Scan for the cell matching the given text and deliver its (x, y) coordinate at center. 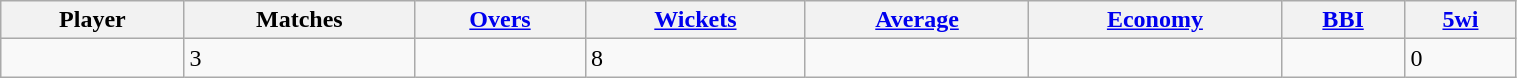
Player (92, 20)
Economy (1156, 20)
BBI (1343, 20)
3 (300, 58)
Matches (300, 20)
0 (1460, 58)
Overs (500, 20)
Average (916, 20)
8 (695, 58)
Wickets (695, 20)
5wi (1460, 20)
